Pinpoint the cell where the given text exists, returning its [X, Y] midpoint coordinate. 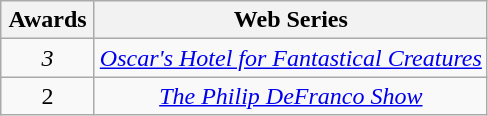
2 [48, 96]
3 [48, 58]
The Philip DeFranco Show [290, 96]
Oscar's Hotel for Fantastical Creatures [290, 58]
Awards [48, 20]
Web Series [290, 20]
